Determine the (x, y) coordinate at the center of the cell enclosing the given text.  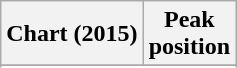
Peakposition (189, 34)
Chart (2015) (72, 34)
